Search for the cell housing the specified text and yield its [x, y] center coordinate. 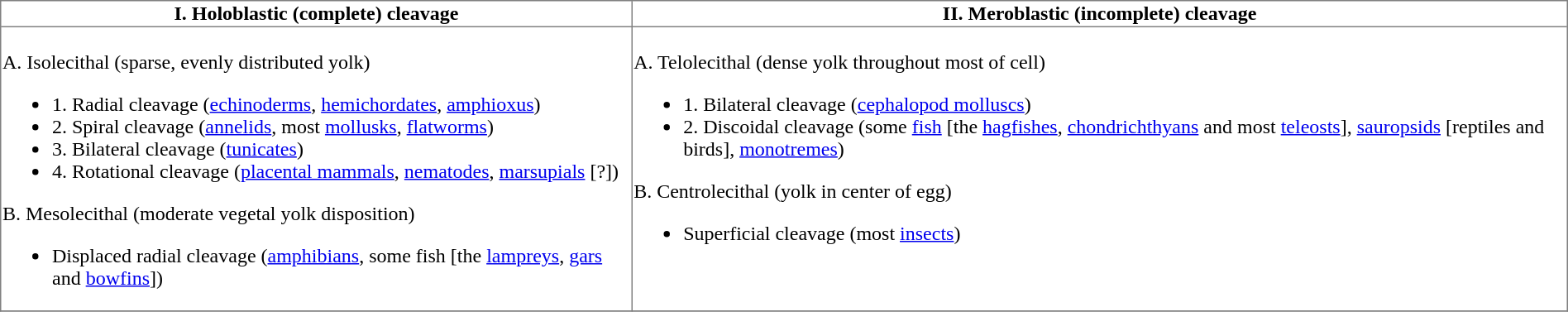
I. Holoblastic (complete) cleavage [316, 14]
II. Meroblastic (incomplete) cleavage [1100, 14]
